Locate the cell with the specified text and output its [x, y] center coordinate. 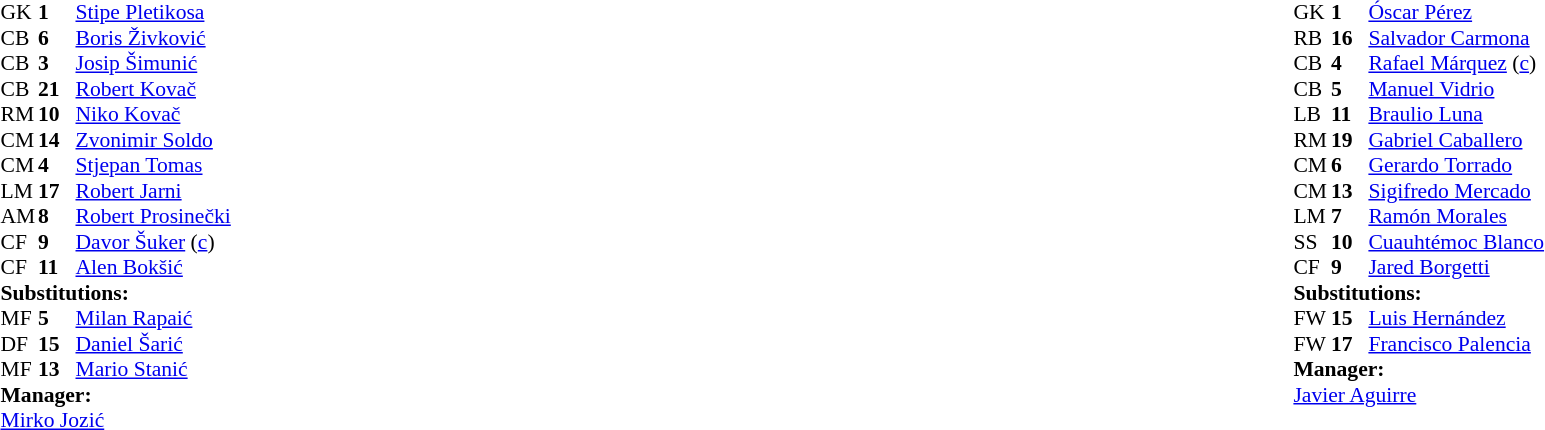
Javier Aguirre [1418, 395]
14 [57, 140]
Boris Živković [154, 38]
Gabriel Caballero [1456, 140]
Alen Bokšić [154, 267]
7 [1350, 217]
Robert Kovač [154, 89]
Milan Rapaić [154, 319]
19 [1350, 140]
16 [1350, 38]
Stjepan Tomas [154, 165]
Daniel Šarić [154, 344]
AM [19, 217]
Braulio Luna [1456, 115]
Mario Stanić [154, 369]
Robert Prosinečki [154, 217]
Jared Borgetti [1456, 267]
Rafael Márquez (c) [1456, 63]
LB [1312, 115]
3 [57, 63]
DF [19, 344]
Niko Kovač [154, 115]
8 [57, 217]
Cuauhtémoc Blanco [1456, 242]
Robert Jarni [154, 191]
21 [57, 89]
SS [1312, 242]
Zvonimir Soldo [154, 140]
Josip Šimunić [154, 63]
Gerardo Torrado [1456, 165]
Luis Hernández [1456, 319]
Óscar Pérez [1456, 13]
Sigifredo Mercado [1456, 191]
RB [1312, 38]
Manuel Vidrio [1456, 89]
Ramón Morales [1456, 217]
Francisco Palencia [1456, 344]
Stipe Pletikosa [154, 13]
Davor Šuker (c) [154, 242]
Salvador Carmona [1456, 38]
